Determine the [x, y] coordinate at the center of the cell enclosing the given text.  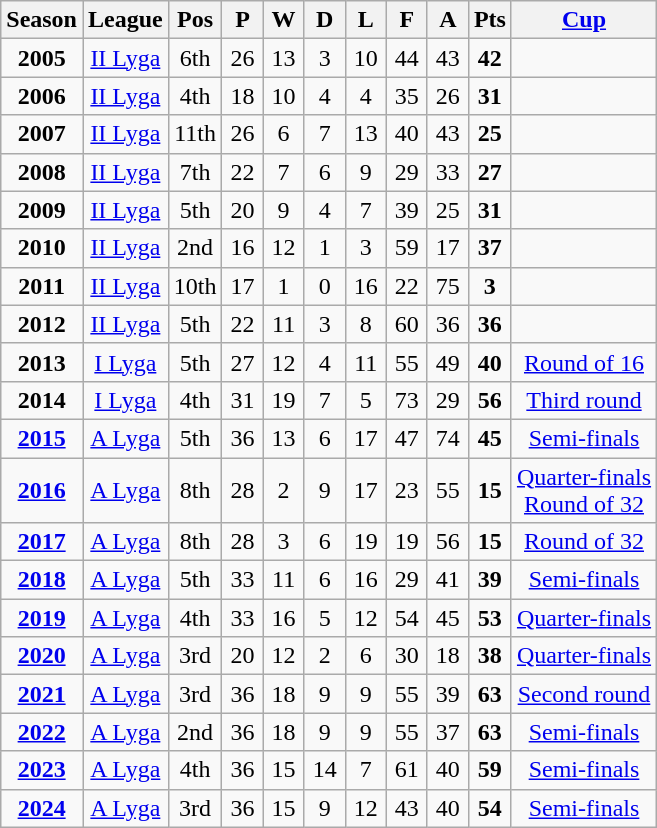
10th [195, 286]
2024 [42, 808]
44 [406, 58]
8 [366, 324]
7th [195, 172]
F [406, 20]
Third round [584, 400]
2008 [42, 172]
47 [406, 438]
Quarter-finalsRound of 32 [584, 490]
2013 [42, 362]
Pts [490, 20]
2010 [42, 248]
Pos [195, 20]
35 [406, 96]
2022 [42, 732]
W [284, 20]
P [242, 20]
49 [448, 362]
2023 [42, 770]
A [448, 20]
61 [406, 770]
D [324, 20]
53 [490, 618]
Round of 16 [584, 362]
2007 [42, 134]
42 [490, 58]
Cup [584, 20]
23 [406, 490]
30 [406, 656]
0 [324, 286]
League [125, 20]
74 [448, 438]
2009 [42, 210]
2011 [42, 286]
2020 [42, 656]
2015 [42, 438]
Season [42, 20]
L [366, 20]
6th [195, 58]
2016 [42, 490]
2014 [42, 400]
Round of 32 [584, 542]
73 [406, 400]
2019 [42, 618]
2017 [42, 542]
2018 [42, 580]
75 [448, 286]
Second round [584, 694]
2005 [42, 58]
11th [195, 134]
2021 [42, 694]
2012 [42, 324]
41 [448, 580]
14 [324, 770]
60 [406, 324]
2006 [42, 96]
38 [490, 656]
